Return the (X, Y) coordinate for the center point of the cell that contains the specified text.  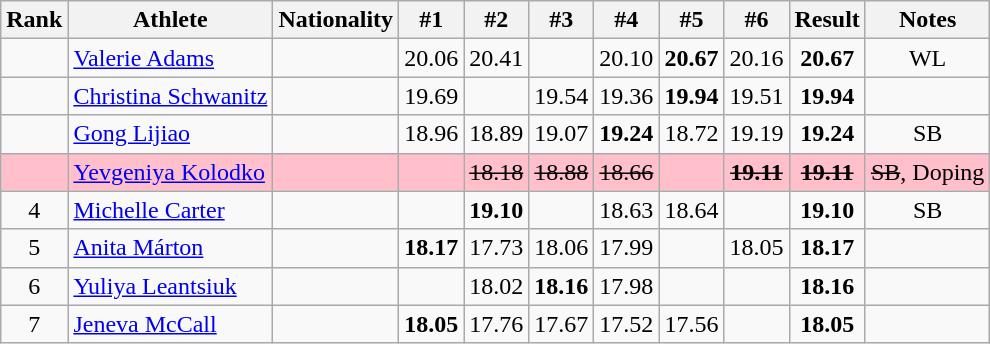
Valerie Adams (170, 58)
20.41 (496, 58)
Yevgeniya Kolodko (170, 172)
5 (34, 248)
Rank (34, 20)
Nationality (336, 20)
19.69 (432, 96)
#3 (562, 20)
19.54 (562, 96)
18.66 (626, 172)
4 (34, 210)
18.18 (496, 172)
SB, Doping (927, 172)
19.07 (562, 134)
20.06 (432, 58)
18.72 (692, 134)
18.96 (432, 134)
18.64 (692, 210)
17.56 (692, 324)
#4 (626, 20)
Result (827, 20)
19.36 (626, 96)
18.88 (562, 172)
17.52 (626, 324)
20.10 (626, 58)
17.73 (496, 248)
18.89 (496, 134)
#6 (756, 20)
17.99 (626, 248)
18.63 (626, 210)
Christina Schwanitz (170, 96)
#2 (496, 20)
Gong Lijiao (170, 134)
19.19 (756, 134)
17.98 (626, 286)
Michelle Carter (170, 210)
WL (927, 58)
Notes (927, 20)
#5 (692, 20)
Jeneva McCall (170, 324)
7 (34, 324)
20.16 (756, 58)
Yuliya Leantsiuk (170, 286)
18.02 (496, 286)
17.76 (496, 324)
Athlete (170, 20)
18.06 (562, 248)
#1 (432, 20)
17.67 (562, 324)
6 (34, 286)
19.51 (756, 96)
Anita Márton (170, 248)
